Identify which cell holds the provided text, then report its (x, y) central coordinate. 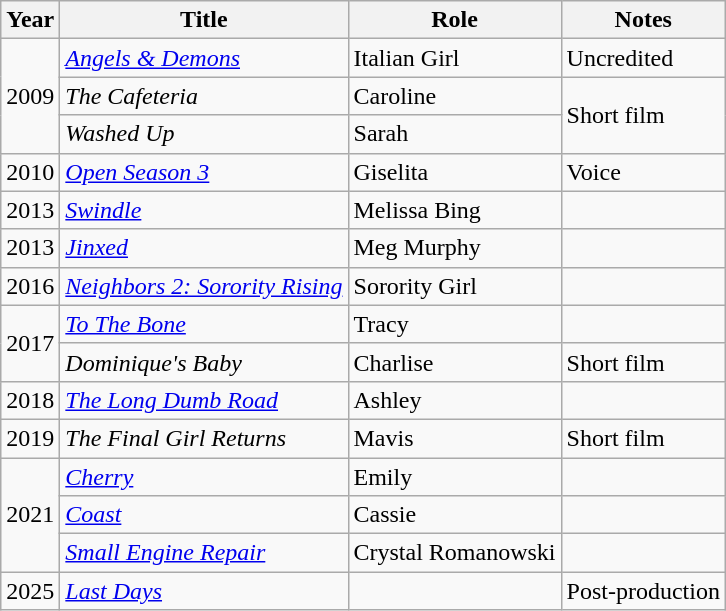
Giselita (454, 172)
Sorority Girl (454, 286)
The Cafeteria (204, 96)
Italian Girl (454, 58)
Post-production (643, 591)
2016 (30, 286)
Melissa Bing (454, 210)
Sarah (454, 134)
Voice (643, 172)
Dominique's Baby (204, 362)
Mavis (454, 438)
Neighbors 2: Sorority Rising (204, 286)
Small Engine Repair (204, 553)
To The Bone (204, 324)
Jinxed (204, 248)
2017 (30, 343)
Year (30, 20)
Cherry (204, 477)
Crystal Romanowski (454, 553)
Washed Up (204, 134)
The Final Girl Returns (204, 438)
Charlise (454, 362)
2010 (30, 172)
Angels & Demons (204, 58)
Coast (204, 515)
Uncredited (643, 58)
2009 (30, 96)
Last Days (204, 591)
Caroline (454, 96)
2018 (30, 400)
Tracy (454, 324)
The Long Dumb Road (204, 400)
Emily (454, 477)
Ashley (454, 400)
Swindle (204, 210)
2021 (30, 515)
Role (454, 20)
2025 (30, 591)
Cassie (454, 515)
2019 (30, 438)
Open Season 3 (204, 172)
Notes (643, 20)
Meg Murphy (454, 248)
Title (204, 20)
